Output the [X, Y] coordinate of the center of the cell containing the given text.  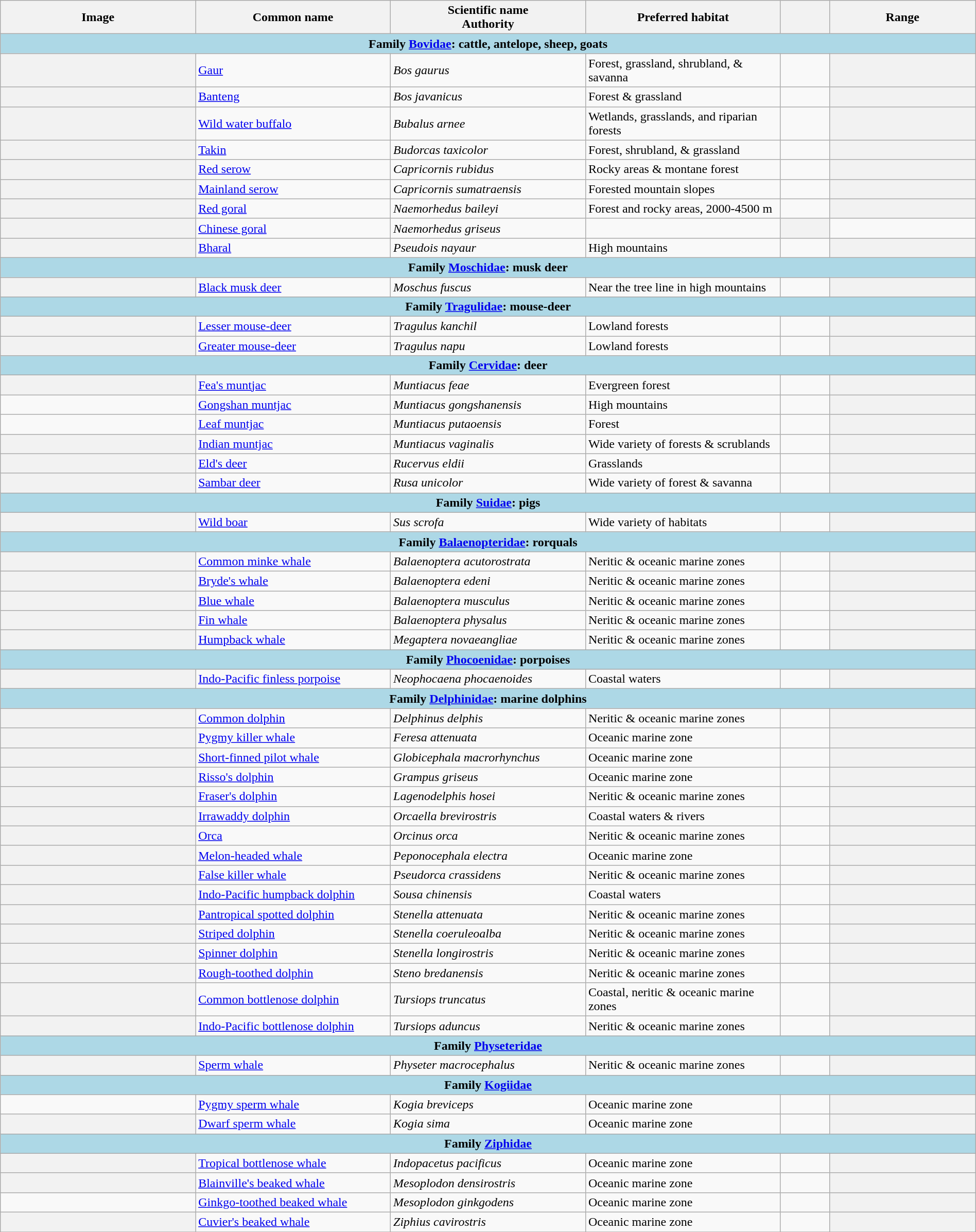
Short-finned pilot whale [293, 757]
Bubalus arnee [488, 124]
Ginkgo-toothed beaked whale [293, 1202]
Pygmy killer whale [293, 738]
Lagenodelphis hosei [488, 796]
Muntiacus feae [488, 385]
Gongshan muntjac [293, 405]
Globicephala macrorhynchus [488, 757]
Indo-Pacific finless porpoise [293, 679]
Grampus griseus [488, 777]
Dwarf sperm whale [293, 1124]
Balaenoptera musculus [488, 601]
Physeter macrocephalus [488, 1065]
Fraser's dolphin [293, 796]
Indo-Pacific bottlenose dolphin [293, 1026]
Tropical bottlenose whale [293, 1163]
Balaenoptera edeni [488, 581]
Wide variety of forests & scrublands [683, 444]
Common name [293, 18]
Wide variety of forest & savanna [683, 483]
Ziphius cavirostris [488, 1222]
Red serow [293, 169]
Rocky areas & montane forest [683, 169]
Stenella coeruleoalba [488, 934]
Indo-Pacific humpback dolphin [293, 894]
Irrawaddy dolphin [293, 816]
Greater mouse-deer [293, 346]
Scientific nameAuthority [488, 18]
Family Ziphidae [488, 1143]
Moschus fuscus [488, 287]
Melon-headed whale [293, 855]
Wetlands, grasslands, and riparian forests [683, 124]
Steno bredanensis [488, 973]
Coastal waters & rivers [683, 816]
Tragulus kanchil [488, 326]
Common bottlenose dolphin [293, 1000]
Blainville's beaked whale [293, 1183]
Black musk deer [293, 287]
Preferred habitat [683, 18]
Common minke whale [293, 561]
Bharal [293, 248]
Megaptera novaeangliae [488, 640]
Family Suidae: pigs [488, 502]
Blue whale [293, 601]
Sousa chinensis [488, 894]
Bryde's whale [293, 581]
Red goral [293, 209]
Leaf muntjac [293, 424]
Eld's deer [293, 463]
Family Moschidae: musk deer [488, 267]
Sambar deer [293, 483]
Rucervus eldii [488, 463]
Sperm whale [293, 1065]
Pseudois nayaur [488, 248]
Muntiacus vaginalis [488, 444]
Forest, shrubland, & grassland [683, 150]
Budorcas taxicolor [488, 150]
Feresa attenuata [488, 738]
Tursiops aduncus [488, 1026]
Capricornis rubidus [488, 169]
Gaur [293, 70]
Wild boar [293, 522]
Orcaella brevirostris [488, 816]
Tragulus napu [488, 346]
Orcinus orca [488, 836]
Peponocephala electra [488, 855]
Banteng [293, 97]
Fin whale [293, 620]
Bos javanicus [488, 97]
Naemorhedus griseus [488, 228]
Lesser mouse-deer [293, 326]
Family Physeteridae [488, 1046]
Fea's muntjac [293, 385]
Family Delphinidae: marine dolphins [488, 699]
Image [98, 18]
False killer whale [293, 875]
Common dolphin [293, 718]
Risso's dolphin [293, 777]
Kogia sima [488, 1124]
Delphinus delphis [488, 718]
Balaenoptera acutorostrata [488, 561]
Striped dolphin [293, 934]
Range [902, 18]
Pygmy sperm whale [293, 1104]
Family Phocoenidae: porpoises [488, 660]
Near the tree line in high mountains [683, 287]
Neophocaena phocaenoides [488, 679]
Grasslands [683, 463]
Takin [293, 150]
Family Kogiidae [488, 1085]
Mesoplodon densirostris [488, 1183]
Rusa unicolor [488, 483]
Mainland serow [293, 189]
Indian muntjac [293, 444]
Cuvier's beaked whale [293, 1222]
Balaenoptera physalus [488, 620]
Pantropical spotted dolphin [293, 914]
Coastal, neritic & oceanic marine zones [683, 1000]
Rough-toothed dolphin [293, 973]
Muntiacus putaoensis [488, 424]
Pseudorca crassidens [488, 875]
Family Balaenopteridae: rorquals [488, 542]
Sus scrofa [488, 522]
Forest [683, 424]
Bos gaurus [488, 70]
Stenella attenuata [488, 914]
Naemorhedus baileyi [488, 209]
Forested mountain slopes [683, 189]
Forest & grassland [683, 97]
Kogia breviceps [488, 1104]
Spinner dolphin [293, 953]
Humpback whale [293, 640]
Mesoplodon ginkgodens [488, 1202]
Tursiops truncatus [488, 1000]
Indopacetus pacificus [488, 1163]
Forest, grassland, shrubland, & savanna [683, 70]
Forest and rocky areas, 2000-4500 m [683, 209]
Muntiacus gongshanensis [488, 405]
Family Tragulidae: mouse-deer [488, 307]
Capricornis sumatraensis [488, 189]
Wide variety of habitats [683, 522]
Family Bovidae: cattle, antelope, sheep, goats [488, 44]
Orca [293, 836]
Evergreen forest [683, 385]
Wild water buffalo [293, 124]
Chinese goral [293, 228]
Stenella longirostris [488, 953]
Family Cervidae: deer [488, 366]
